Provide the [X, Y] coordinate of the cell's center where the given text is located.  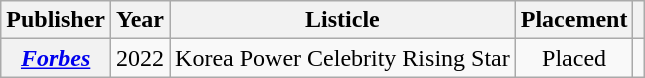
Year [140, 20]
Korea Power Celebrity Rising Star [343, 58]
Listicle [343, 20]
Publisher [56, 20]
Forbes [56, 58]
2022 [140, 58]
Placement [574, 20]
Placed [574, 58]
